Extract the [x, y] coordinate from the center of the cell holding the provided text.  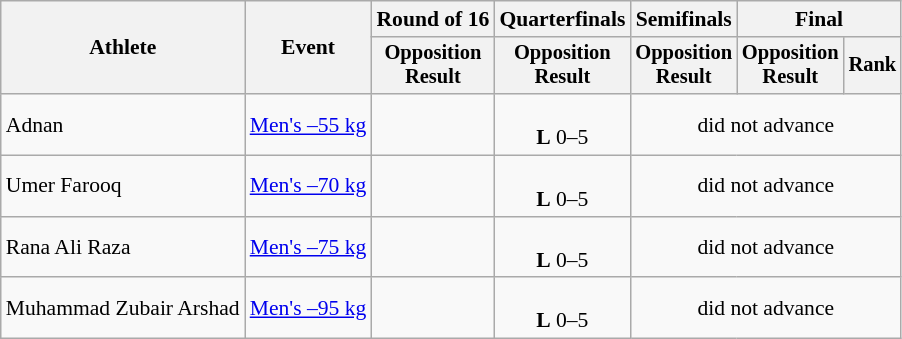
Adnan [123, 124]
Umer Farooq [123, 186]
Round of 16 [432, 19]
Athlete [123, 48]
Men's –75 kg [308, 248]
Rana Ali Raza [123, 248]
Men's –55 kg [308, 124]
Men's –70 kg [308, 186]
Final [819, 19]
Event [308, 48]
Rank [873, 66]
Men's –95 kg [308, 308]
Semifinals [684, 19]
Muhammad Zubair Arshad [123, 308]
Quarterfinals [562, 19]
